Return the [x, y] coordinate for the center point of the cell that contains the specified text.  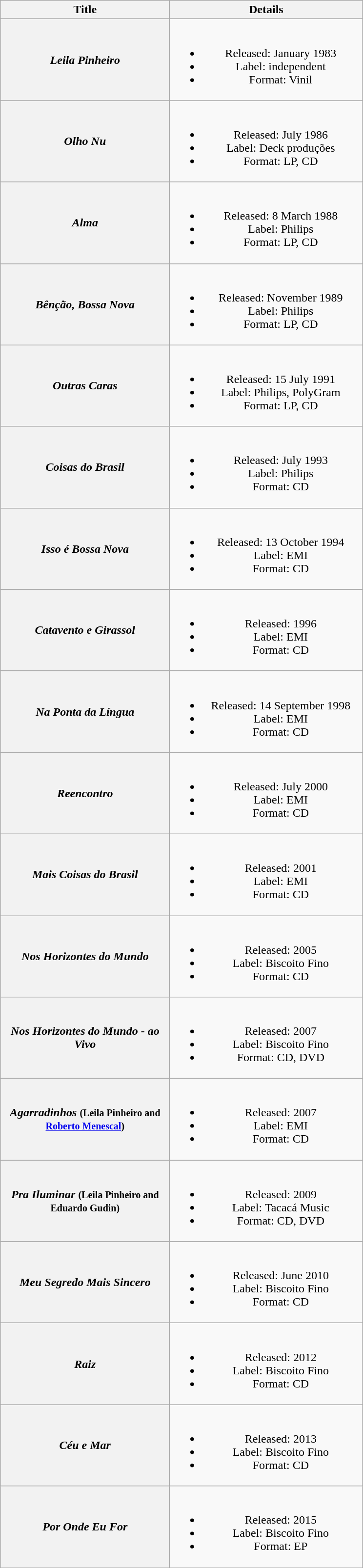
Olho Nu [85, 141]
Raiz [85, 1364]
Released: 2009Label: Tacacá MusicFormat: CD, DVD [266, 1201]
Meu Segredo Mais Sincero [85, 1282]
Nos Horizontes do Mundo - ao Vivo [85, 1038]
Alma [85, 222]
Céu e Mar [85, 1445]
Released: 8 March 1988Label: PhilipsFormat: LP, CD [266, 222]
Catavento e Girassol [85, 630]
Released: November 1989Label: PhilipsFormat: LP, CD [266, 304]
Outras Caras [85, 385]
Released: 2012Label: Biscoito FinoFormat: CD [266, 1364]
Released: June 2010Label: Biscoito FinoFormat: CD [266, 1282]
Released: 14 September 1998Label: EMIFormat: CD [266, 711]
Na Ponta da Língua [85, 711]
Released: 13 October 1994Label: EMIFormat: CD [266, 548]
Leila Pinheiro [85, 60]
Title [85, 10]
Released: 2007Label: EMIFormat: CD [266, 1119]
Released: 2001Label: EMIFormat: CD [266, 874]
Released: January 1983Label: independentFormat: Vinil [266, 60]
Coisas do Brasil [85, 467]
Nos Horizontes do Mundo [85, 956]
Details [266, 10]
Released: 2007Label: Biscoito FinoFormat: CD, DVD [266, 1038]
Released: 1996Label: EMIFormat: CD [266, 630]
Released: July 1993Label: PhilipsFormat: CD [266, 467]
Bênção, Bossa Nova [85, 304]
Por Onde Eu For [85, 1527]
Released: 2015Label: Biscoito FinoFormat: EP [266, 1527]
Released: 2013Label: Biscoito FinoFormat: CD [266, 1445]
Mais Coisas do Brasil [85, 874]
Released: 15 July 1991Label: Philips, PolyGramFormat: LP, CD [266, 385]
Isso é Bossa Nova [85, 548]
Released: July 2000Label: EMIFormat: CD [266, 793]
Pra Iluminar (Leila Pinheiro and Eduardo Gudin) [85, 1201]
Released: 2005Label: Biscoito FinoFormat: CD [266, 956]
Released: July 1986Label: Deck produçõesFormat: LP, CD [266, 141]
Agarradinhos (Leila Pinheiro and Roberto Menescal) [85, 1119]
Reencontro [85, 793]
